Pinpoint the cell where the given text exists, returning its [X, Y] midpoint coordinate. 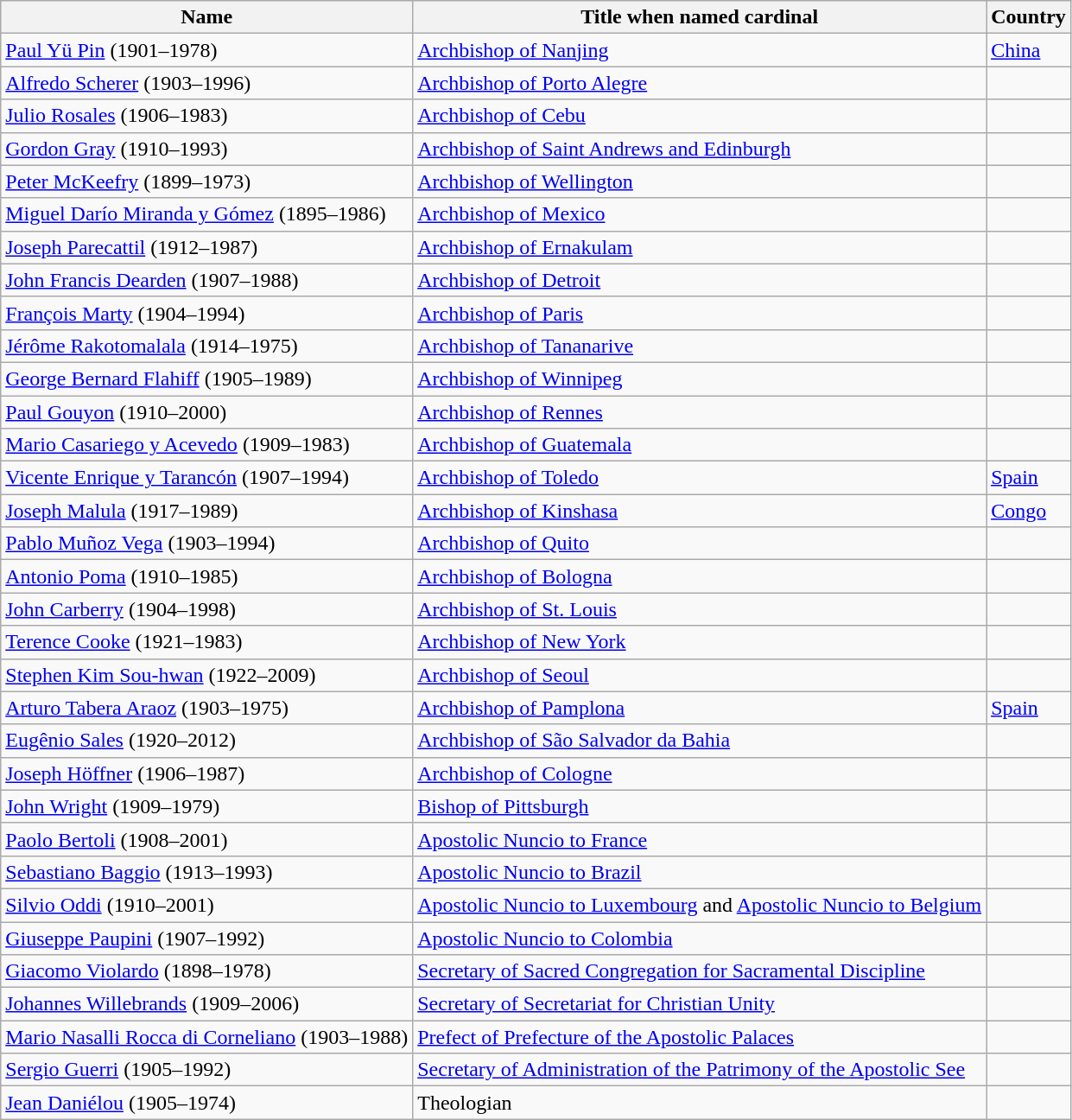
Paul Gouyon (1910–2000) [207, 412]
Archbishop of Rennes [700, 412]
Archbishop of Ernakulam [700, 247]
Stephen Kim Sou-hwan (1922–2009) [207, 675]
Archbishop of Tananarive [700, 346]
Archbishop of Cologne [700, 773]
Giacomo Violardo (1898–1978) [207, 971]
Archbishop of Pamplona [700, 708]
George Bernard Flahiff (1905–1989) [207, 379]
François Marty (1904–1994) [207, 313]
Archbishop of Nanjing [700, 50]
Arturo Tabera Araoz (1903–1975) [207, 708]
Apostolic Nuncio to Brazil [700, 872]
Sebastiano Baggio (1913–1993) [207, 872]
Congo [1029, 511]
Eugênio Sales (1920–2012) [207, 741]
Archbishop of Kinshasa [700, 511]
Joseph Malula (1917–1989) [207, 511]
Theologian [700, 1103]
Archbishop of Guatemala [700, 445]
Archbishop of Mexico [700, 214]
Archbishop of St. Louis [700, 609]
Johannes Willebrands (1909–2006) [207, 1004]
Antonio Poma (1910–1985) [207, 576]
Archbishop of Detroit [700, 280]
Secretary of Sacred Congregation for Sacramental Discipline [700, 971]
Country [1029, 17]
Pablo Muñoz Vega (1903–1994) [207, 544]
Archbishop of Porto Alegre [700, 83]
Secretary of Administration of the Patrimony of the Apostolic See [700, 1070]
Vicente Enrique y Tarancón (1907–1994) [207, 478]
Archbishop of Wellington [700, 181]
Jérôme Rakotomalala (1914–1975) [207, 346]
Title when named cardinal [700, 17]
Archbishop of São Salvador da Bahia [700, 741]
Joseph Höffner (1906–1987) [207, 773]
Peter McKeefry (1899–1973) [207, 181]
Paul Yü Pin (1901–1978) [207, 50]
Bishop of Pittsburgh [700, 806]
Silvio Oddi (1910–2001) [207, 905]
Jean Daniélou (1905–1974) [207, 1103]
Secretary of Secretariat for Christian Unity [700, 1004]
Apostolic Nuncio to France [700, 839]
Terence Cooke (1921–1983) [207, 642]
Gordon Gray (1910–1993) [207, 149]
John Wright (1909–1979) [207, 806]
Archbishop of Quito [700, 544]
Mario Casariego y Acevedo (1909–1983) [207, 445]
Apostolic Nuncio to Colombia [700, 938]
Name [207, 17]
Miguel Darío Miranda y Gómez (1895–1986) [207, 214]
John Francis Dearden (1907–1988) [207, 280]
Archbishop of Cebu [700, 116]
Apostolic Nuncio to Luxembourg and Apostolic Nuncio to Belgium [700, 905]
Archbishop of New York [700, 642]
Mario Nasalli Rocca di Corneliano (1903–1988) [207, 1037]
Archbishop of Winnipeg [700, 379]
Joseph Parecattil (1912–1987) [207, 247]
Archbishop of Paris [700, 313]
Alfredo Scherer (1903–1996) [207, 83]
Archbishop of Toledo [700, 478]
Paolo Bertoli (1908–2001) [207, 839]
Archbishop of Seoul [700, 675]
Archbishop of Bologna [700, 576]
Sergio Guerri (1905–1992) [207, 1070]
China [1029, 50]
John Carberry (1904–1998) [207, 609]
Archbishop of Saint Andrews and Edinburgh [700, 149]
Julio Rosales (1906–1983) [207, 116]
Prefect of Prefecture of the Apostolic Palaces [700, 1037]
Giuseppe Paupini (1907–1992) [207, 938]
